Find where the given text appears and provide that cell's center as (X, Y) coordinate. 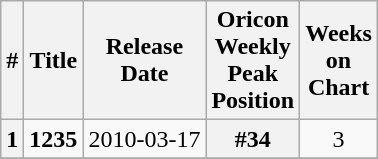
Release Date (144, 60)
# (12, 60)
Weeks onChart (339, 60)
Title (54, 60)
2010-03-17 (144, 139)
3 (339, 139)
1235 (54, 139)
#34 (253, 139)
1 (12, 139)
Oricon WeeklyPeak Position (253, 60)
